Locate the cell with the specified text and output its [X, Y] center coordinate. 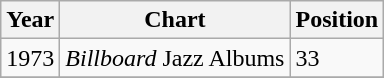
Billboard Jazz Albums [175, 58]
33 [337, 58]
1973 [30, 58]
Chart [175, 20]
Year [30, 20]
Position [337, 20]
